For the text-containing cell, return its midpoint in (x, y) coordinate format. 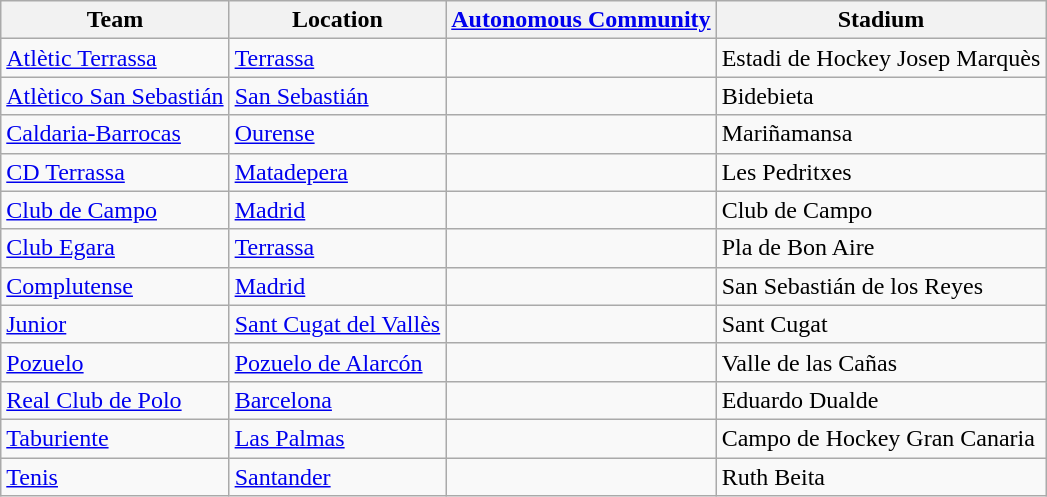
Las Palmas (338, 438)
Sant Cugat del Vallès (338, 324)
Ourense (338, 134)
Caldaria-Barrocas (115, 134)
Real Club de Polo (115, 400)
Tenis (115, 477)
Matadepera (338, 172)
Stadium (881, 20)
Taburiente (115, 438)
Sant Cugat (881, 324)
Santander (338, 477)
Valle de las Cañas (881, 362)
Autonomous Community (581, 20)
Barcelona (338, 400)
Les Pedritxes (881, 172)
Pozuelo de Alarcón (338, 362)
Junior (115, 324)
Club Egara (115, 248)
Pozuelo (115, 362)
San Sebastián (338, 96)
San Sebastián de los Reyes (881, 286)
Atlètico San Sebastián (115, 96)
Bidebieta (881, 96)
Campo de Hockey Gran Canaria (881, 438)
Pla de Bon Aire (881, 248)
Location (338, 20)
Ruth Beita (881, 477)
Mariñamansa (881, 134)
Eduardo Dualde (881, 400)
Complutense (115, 286)
Team (115, 20)
Atlètic Terrassa (115, 58)
Estadi de Hockey Josep Marquès (881, 58)
CD Terrassa (115, 172)
